Locate the cell with the specified text and output its (x, y) center coordinate. 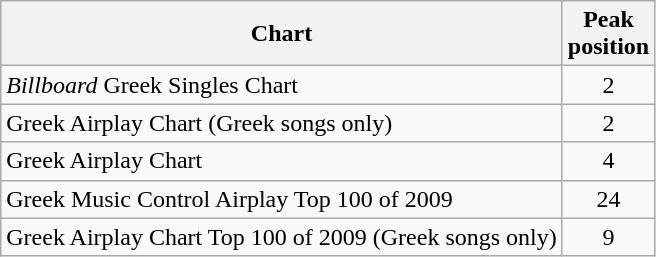
Peakposition (608, 34)
Greek Airplay Chart (282, 161)
Billboard Greek Singles Chart (282, 85)
Chart (282, 34)
Greek Airplay Chart (Greek songs only) (282, 123)
24 (608, 199)
Greek Music Control Airplay Top 100 of 2009 (282, 199)
4 (608, 161)
Greek Airplay Chart Top 100 of 2009 (Greek songs only) (282, 237)
9 (608, 237)
